Output the [x, y] coordinate of the center of the cell containing the given text.  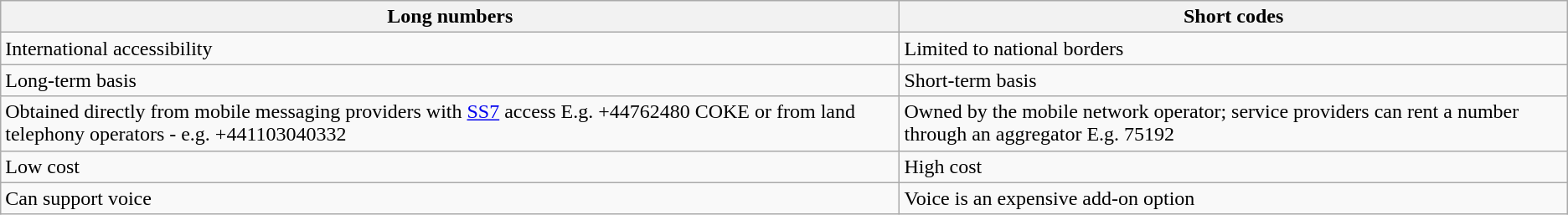
Can support voice [451, 198]
Long numbers [451, 17]
High cost [1233, 166]
Owned by the mobile network operator; service providers can rent a number through an aggregator E.g. 75192 [1233, 124]
International accessibility [451, 49]
Limited to national borders [1233, 49]
Short codes [1233, 17]
Obtained directly from mobile messaging providers with SS7 access E.g. +44762480 COKE or from land telephony operators - e.g. +441103040332 [451, 124]
Low cost [451, 166]
Short-term basis [1233, 80]
Long-term basis [451, 80]
Voice is an expensive add-on option [1233, 198]
